Extract the [x, y] coordinate from the center of the cell holding the provided text.  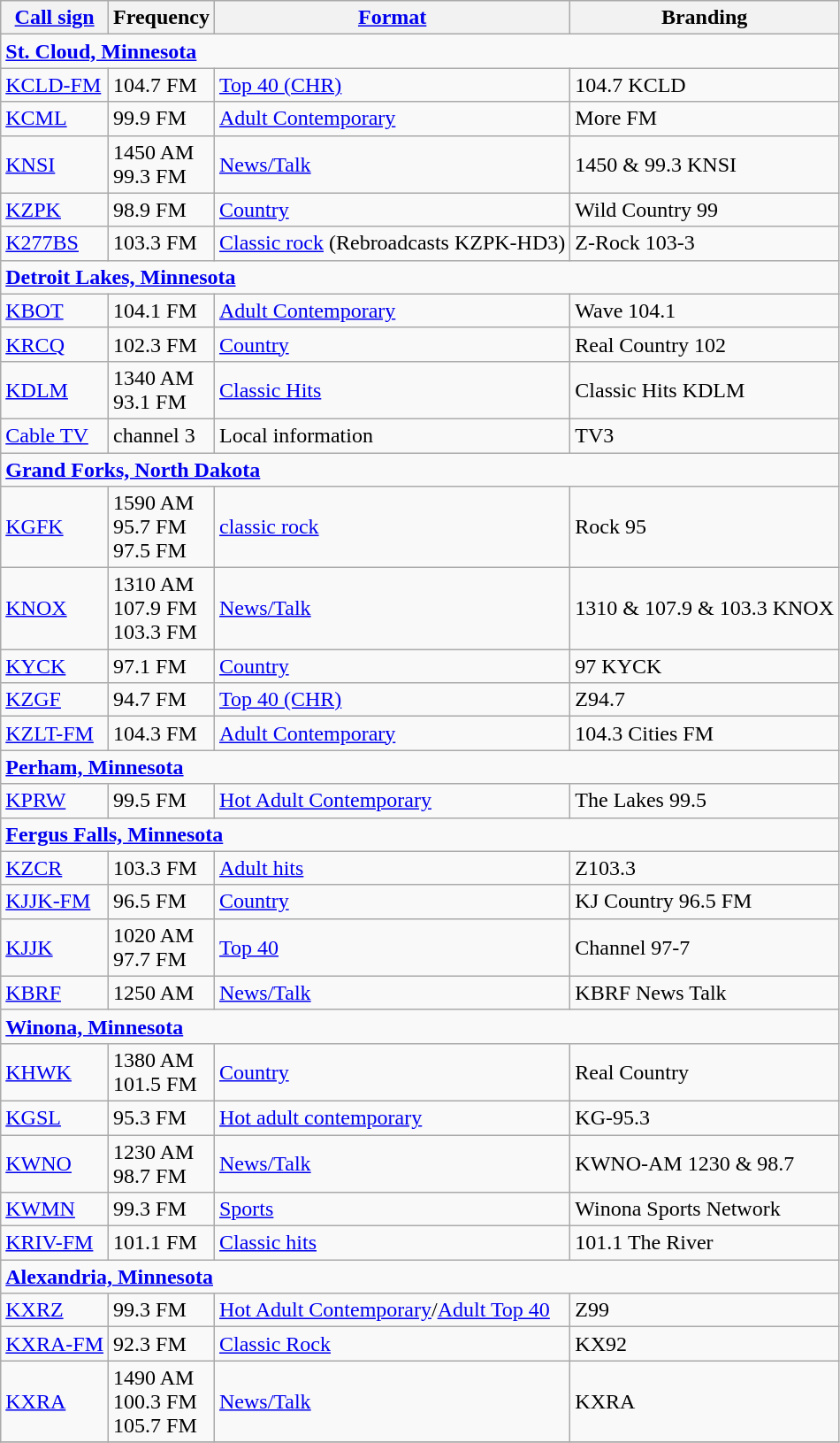
KNOX [55, 609]
KBOT [55, 311]
1250 AM [162, 993]
98.9 FM [162, 210]
92.3 FM [162, 1344]
KNSI [55, 165]
KZPK [55, 210]
Classic rock (Rebroadcasts KZPK-HD3) [392, 243]
KJJK-FM [55, 902]
Classic Hits KDLM [705, 389]
KBRF [55, 993]
99.9 FM [162, 119]
Top 40 [392, 947]
Winona, Minnesota [420, 1026]
Grand Forks, North Dakota [420, 470]
1020 AM97.7 FM [162, 947]
Hot Adult Contemporary [392, 801]
Winona Sports Network [705, 1209]
104.7 KCLD [705, 85]
More FM [705, 119]
104.7 FM [162, 85]
KCML [55, 119]
Wild Country 99 [705, 210]
Z-Rock 103-3 [705, 243]
KJ Country 96.5 FM [705, 902]
Wave 104.1 [705, 311]
104.3 FM [162, 733]
Format [392, 18]
Z103.3 [705, 868]
KRIV-FM [55, 1243]
1590 AM95.7 FM97.5 FM [162, 527]
Real Country 102 [705, 344]
KHWK [55, 1072]
104.1 FM [162, 311]
KRCQ [55, 344]
99.5 FM [162, 801]
St. Cloud, Minnesota [420, 51]
Alexandria, Minnesota [420, 1277]
KZGF [55, 700]
Fergus Falls, Minnesota [420, 834]
101.1 FM [162, 1243]
channel 3 [162, 435]
Rock 95 [705, 527]
Classic Rock [392, 1344]
Z94.7 [705, 700]
95.3 FM [162, 1117]
KGFK [55, 527]
KXRA-FM [55, 1344]
KXRZ [55, 1310]
KWMN [55, 1209]
KZLT-FM [55, 733]
Frequency [162, 18]
1310 & 107.9 & 103.3 KNOX [705, 609]
Channel 97-7 [705, 947]
Classic hits [392, 1243]
1450 AM99.3 FM [162, 165]
1490 AM100.3 FM105.7 FM [162, 1401]
Adult hits [392, 868]
Detroit Lakes, Minnesota [420, 277]
Branding [705, 18]
Hot Adult Contemporary/Adult Top 40 [392, 1310]
Hot adult contemporary [392, 1117]
Local information [392, 435]
TV3 [705, 435]
KYCK [55, 666]
Perham, Minnesota [420, 767]
1450 & 99.3 KNSI [705, 165]
KPRW [55, 801]
KX92 [705, 1344]
KCLD-FM [55, 85]
97.1 FM [162, 666]
KBRF News Talk [705, 993]
classic rock [392, 527]
101.1 The River [705, 1243]
KJJK [55, 947]
Sports [392, 1209]
Classic Hits [392, 389]
KDLM [55, 389]
1380 AM101.5 FM [162, 1072]
KWNO [55, 1163]
KGSL [55, 1117]
Cable TV [55, 435]
1310 AM107.9 FM103.3 FM [162, 609]
94.7 FM [162, 700]
1340 AM93.1 FM [162, 389]
96.5 FM [162, 902]
K277BS [55, 243]
KG-95.3 [705, 1117]
102.3 FM [162, 344]
The Lakes 99.5 [705, 801]
97 KYCK [705, 666]
KWNO-AM 1230 & 98.7 [705, 1163]
Z99 [705, 1310]
Call sign [55, 18]
Real Country [705, 1072]
104.3 Cities FM [705, 733]
1230 AM98.7 FM [162, 1163]
KZCR [55, 868]
